Capture the cell that displays the provided text and extract its (x, y) central coordinate. 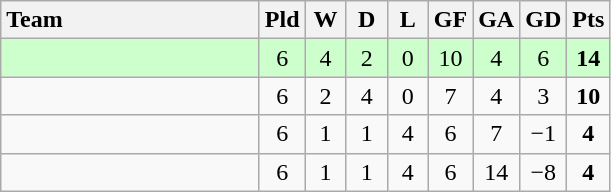
D (366, 20)
−8 (544, 172)
W (326, 20)
Pts (588, 20)
−1 (544, 134)
3 (544, 96)
GA (496, 20)
Pld (282, 20)
GD (544, 20)
GF (450, 20)
L (408, 20)
Team (130, 20)
